Detect which cell encompasses the target text, then output its (X, Y) center coordinate. 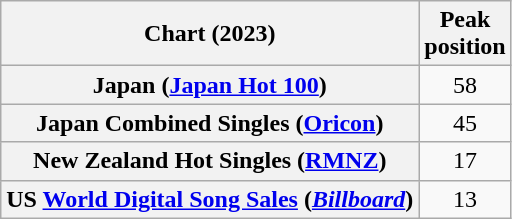
US World Digital Song Sales (Billboard) (210, 199)
58 (465, 85)
Japan (Japan Hot 100) (210, 85)
Chart (2023) (210, 34)
45 (465, 123)
New Zealand Hot Singles (RMNZ) (210, 161)
Peakposition (465, 34)
13 (465, 199)
17 (465, 161)
Japan Combined Singles (Oricon) (210, 123)
